Detect which cell encompasses the target text, then output its (x, y) center coordinate. 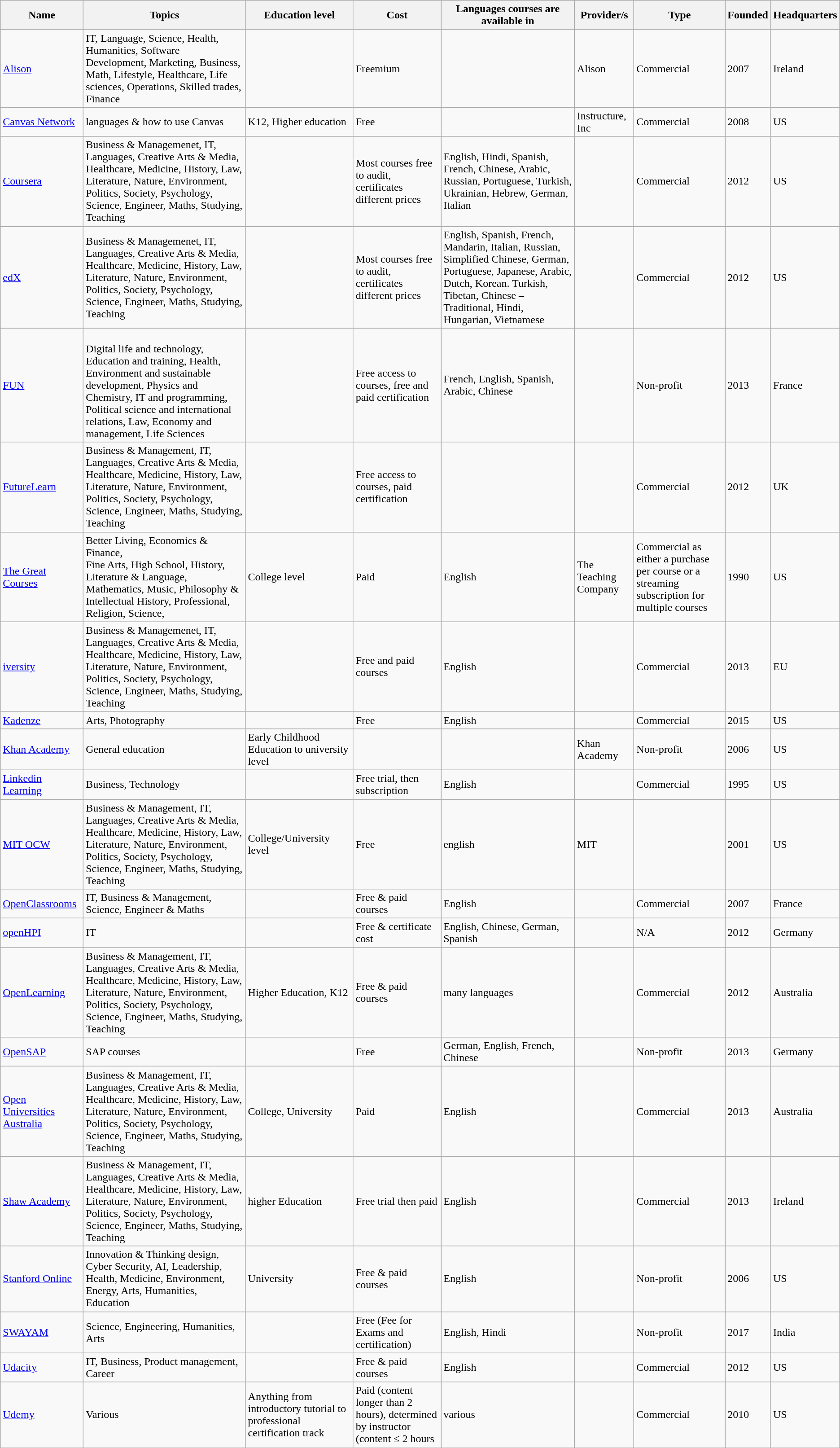
Open Universities Australia (42, 1111)
various (508, 1415)
FUN (42, 385)
Instructure, Inc (604, 122)
The Great Courses (42, 577)
English, Hindi, Spanish, French, Chinese, Arabic, Russian, Portuguese, Turkish, Ukrainian, Hebrew, German, Italian (508, 181)
Business, Technology (164, 785)
India (805, 1332)
Linkedin Learning (42, 785)
UK (805, 487)
OpenSAP (42, 1052)
Type (679, 15)
IT, Business, Product management, Career (164, 1367)
Innovation & Thinking design, Cyber Security, AI, Leadership, Health, Medicine, Environment, Energy, Arts, Humanities, Education (164, 1279)
Arts, Photography (164, 720)
2008 (748, 122)
MIT OCW (42, 844)
1990 (748, 577)
Free and paid courses (397, 667)
Higher Education, K12 (299, 992)
2015 (748, 720)
The Teaching Company (604, 577)
higher Education (299, 1201)
edX (42, 277)
Provider/s (604, 15)
College/University level (299, 844)
openHPI (42, 933)
College, University (299, 1111)
Coursera (42, 181)
Free (Fee for Exams and certification) (397, 1332)
Early Childhood Education to university level (299, 749)
Stanford Online (42, 1279)
Headquarters (805, 15)
Freemium (397, 68)
French, English, Spanish, Arabic, Chinese (508, 385)
Free trial, then subscription (397, 785)
English, Chinese, German, Spanish (508, 933)
Free & certificate cost (397, 933)
Free trial then paid (397, 1201)
FutureLearn (42, 487)
Shaw Academy (42, 1201)
IT, Business & Management, Science, Engineer & Maths (164, 904)
N/A (679, 933)
OpenLearning (42, 992)
IT (164, 933)
Free access to courses, paid certification (397, 487)
iversity (42, 667)
Science, Engineering, Humanities, Arts (164, 1332)
MIT (604, 844)
Paid (content longer than 2 hours), determined by instructor (content ≤ 2 hours (397, 1415)
2010 (748, 1415)
Topics (164, 15)
University (299, 1279)
1995 (748, 785)
EU (805, 667)
Education level (299, 15)
General education (164, 749)
Cost (397, 15)
2017 (748, 1332)
many languages (508, 992)
Canvas Network (42, 122)
Languages courses are available in (508, 15)
Free access to courses, free and paid certification (397, 385)
Commercial as either a purchase per course or a streaming subscription for multiple courses (679, 577)
Udacity (42, 1367)
German, English, French, Chinese (508, 1052)
SWAYAM (42, 1332)
Name (42, 15)
2001 (748, 844)
english (508, 844)
Anything from introductory tutorial to professional certification track (299, 1415)
SAP courses (164, 1052)
languages & how to use Canvas (164, 122)
English, Hindi (508, 1332)
College level (299, 577)
K12, Higher education (299, 122)
Udemy (42, 1415)
Founded (748, 15)
OpenClassrooms (42, 904)
Kadenze (42, 720)
Various (164, 1415)
